Output the (X, Y) coordinate of the center of the cell containing the given text.  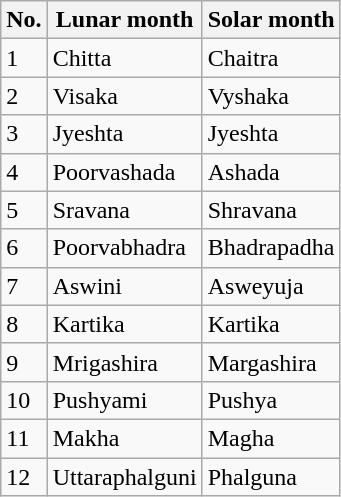
Makha (124, 438)
Mrigashira (124, 362)
Aswini (124, 286)
1 (24, 58)
Chitta (124, 58)
Poorvabhadra (124, 248)
Ashada (271, 172)
5 (24, 210)
6 (24, 248)
4 (24, 172)
Pushyami (124, 400)
Solar month (271, 20)
12 (24, 477)
10 (24, 400)
8 (24, 324)
9 (24, 362)
Phalguna (271, 477)
Poorvashada (124, 172)
No. (24, 20)
3 (24, 134)
Lunar month (124, 20)
7 (24, 286)
Shravana (271, 210)
Margashira (271, 362)
11 (24, 438)
Chaitra (271, 58)
Pushya (271, 400)
Vyshaka (271, 96)
2 (24, 96)
Asweyuja (271, 286)
Bhadrapadha (271, 248)
Magha (271, 438)
Sravana (124, 210)
Uttaraphalguni (124, 477)
Visaka (124, 96)
